Return [X, Y] of the center of cell containing provided text 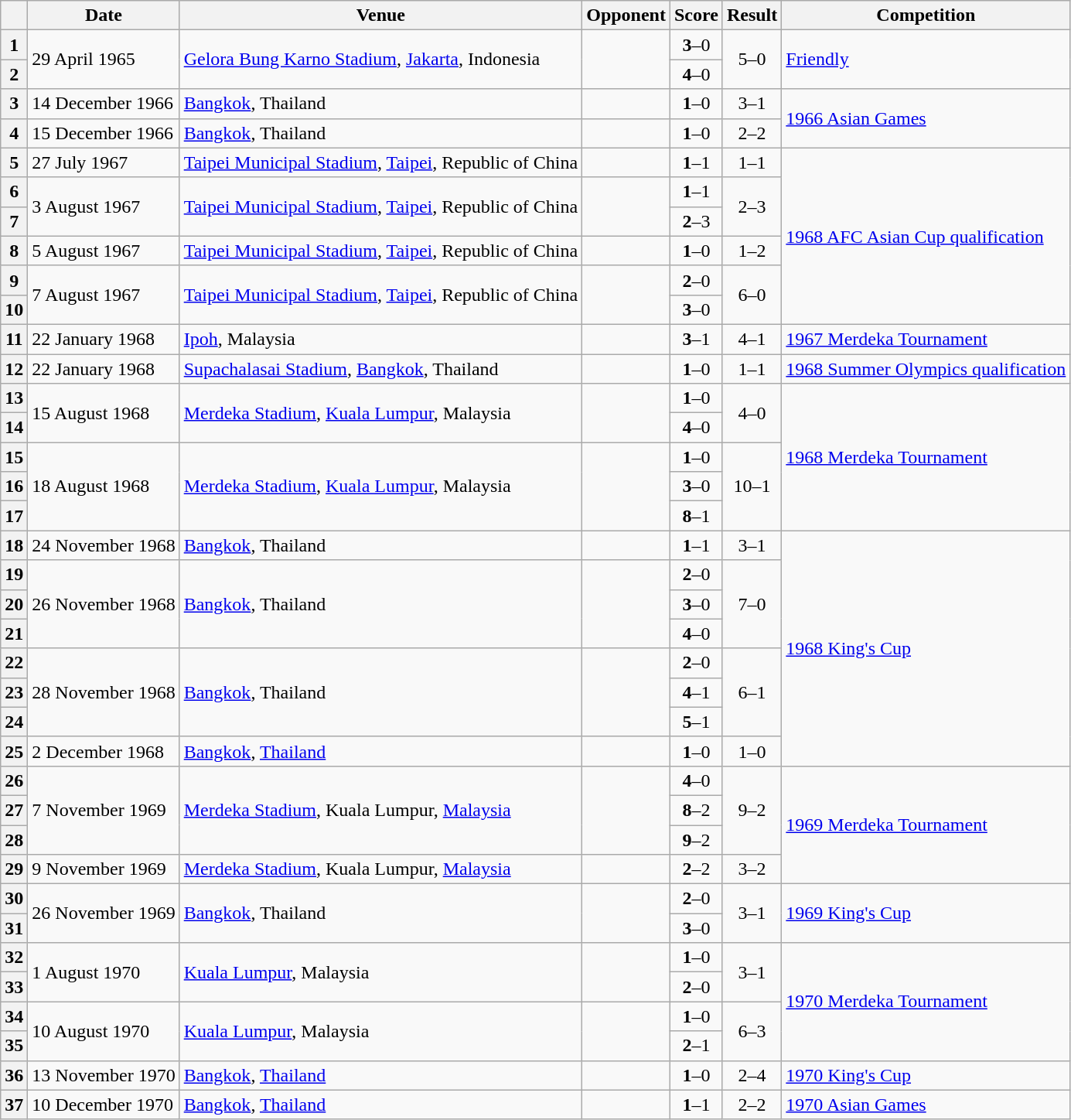
32 [14, 958]
1966 Asian Games [926, 118]
24 November 1968 [104, 545]
9 November 1969 [104, 869]
1968 King's Cup [926, 648]
12 [14, 369]
8–2 [696, 810]
28 November 1968 [104, 692]
1970 Merdeka Tournament [926, 1002]
18 [14, 545]
1–2 [752, 251]
1969 King's Cup [926, 913]
2 [14, 74]
Score [696, 15]
Gelora Bung Karno Stadium, Jakarta, Indonesia [380, 60]
6–0 [752, 295]
Opponent [626, 15]
1968 AFC Asian Cup qualification [926, 236]
6 [14, 192]
2 December 1968 [104, 751]
3 [14, 104]
1968 Summer Olympics qualification [926, 369]
8 [14, 251]
1969 Merdeka Tournament [926, 825]
Venue [380, 15]
4 [14, 133]
37 [14, 1105]
2–1 [696, 1046]
1967 Merdeka Tournament [926, 339]
Friendly [926, 60]
27 July 1967 [104, 162]
24 [14, 722]
10 August 1970 [104, 1031]
Result [752, 15]
5 [14, 162]
23 [14, 692]
3–2 [752, 869]
19 [14, 575]
13 [14, 398]
14 December 1966 [104, 104]
Ipoh, Malaysia [380, 339]
7 November 1969 [104, 810]
17 [14, 516]
10 [14, 309]
15 December 1966 [104, 133]
10–1 [752, 487]
1968 Merdeka Tournament [926, 457]
20 [14, 604]
29 April 1965 [104, 60]
15 [14, 457]
14 [14, 428]
27 [14, 810]
7 August 1967 [104, 295]
21 [14, 633]
28 [14, 839]
1970 King's Cup [926, 1075]
7 [14, 221]
26 [14, 780]
10 December 1970 [104, 1105]
26 November 1968 [104, 604]
3 August 1967 [104, 207]
25 [14, 751]
33 [14, 987]
9 [14, 280]
1970 Asian Games [926, 1105]
18 August 1968 [104, 487]
5 August 1967 [104, 251]
22 [14, 663]
13 November 1970 [104, 1075]
36 [14, 1075]
34 [14, 1016]
6–1 [752, 692]
16 [14, 487]
Date [104, 15]
7–0 [752, 604]
11 [14, 339]
2–4 [752, 1075]
6–3 [752, 1031]
5–1 [696, 722]
15 August 1968 [104, 413]
1 [14, 45]
30 [14, 899]
35 [14, 1046]
31 [14, 928]
26 November 1969 [104, 913]
1 August 1970 [104, 972]
29 [14, 869]
8–1 [696, 516]
Supachalasai Stadium, Bangkok, Thailand [380, 369]
Competition [926, 15]
5–0 [752, 60]
